Detect which cell encompasses the target text, then output its (x, y) center coordinate. 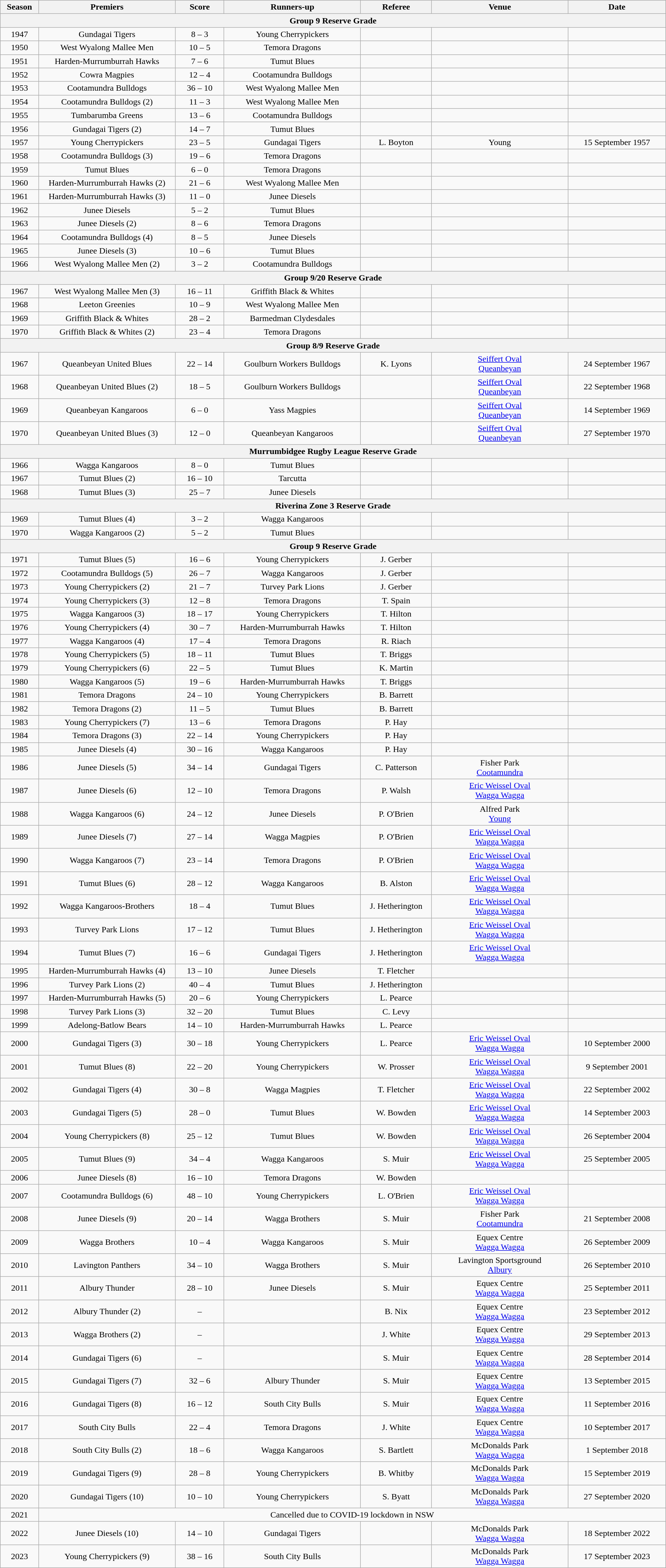
Premiers (107, 7)
Junee Diesels (7) (107, 837)
Turvey Park Lions (3) (107, 1012)
1956 (20, 129)
Junee Diesels (4) (107, 749)
2023 (20, 1556)
Albury Thunder (2) (107, 1311)
16 – 11 (200, 291)
1977 (20, 641)
15 September 1957 (617, 142)
Gundagai Tigers (6) (107, 1358)
8 – 5 (200, 237)
1962 (20, 210)
Tumut Blues (7) (107, 953)
28 – 2 (200, 318)
1960 (20, 183)
Cootamundra Bulldogs (6) (107, 1195)
Young Cherrypickers (8) (107, 1136)
Young Cherrypickers (2) (107, 587)
Temora Dragons (2) (107, 709)
1983 (20, 722)
22 September 2002 (617, 1089)
12 – 0 (200, 433)
1978 (20, 655)
7 – 6 (200, 61)
8 – 3 (200, 34)
34 – 4 (200, 1159)
11 – 5 (200, 709)
1958 (20, 156)
28 – 0 (200, 1113)
Runners-up (292, 7)
Junee Diesels (10) (107, 1533)
25 September 2005 (617, 1159)
13 – 10 (200, 971)
1957 (20, 142)
2020 (20, 1496)
Season (20, 7)
24 – 10 (200, 695)
1975 (20, 614)
West Wyalong Mallee Men (3) (107, 291)
Yass Magpies (292, 410)
Young (500, 142)
25 September 2011 (617, 1289)
2002 (20, 1089)
21 September 2008 (617, 1219)
Queanbeyan United Blues (2) (107, 387)
Tarcutta (292, 479)
T. Spain (396, 600)
Gundagai Tigers (2) (107, 129)
23 – 5 (200, 142)
Referee (396, 7)
26 – 7 (200, 573)
10 – 6 (200, 251)
Cootamundra Bulldogs (2) (107, 102)
B. Alston (396, 883)
1979 (20, 668)
P. Walsh (396, 791)
Cootamundra Bulldogs (4) (107, 237)
29 September 2013 (617, 1335)
Gundagai Tigers (10) (107, 1496)
B. Nix (396, 1311)
18 – 11 (200, 655)
23 – 14 (200, 860)
K. Martin (396, 668)
B. Whitby (396, 1473)
1997 (20, 998)
30 – 16 (200, 749)
1998 (20, 1012)
10 – 10 (200, 1496)
40 – 4 (200, 985)
21 – 7 (200, 587)
C. Levy (396, 1012)
Harden-Murrumburrah Hawks (4) (107, 971)
2014 (20, 1358)
Young Cherrypickers (7) (107, 722)
18 – 17 (200, 614)
24 – 12 (200, 814)
1959 (20, 170)
Young Cherrypickers (9) (107, 1556)
22 – 5 (200, 668)
Young Cherrypickers (6) (107, 668)
8 – 6 (200, 224)
14 September 1969 (617, 410)
Murrumbidgee Rugby League Reserve Grade (333, 452)
18 – 6 (200, 1450)
Score (200, 7)
Young Cherrypickers (4) (107, 627)
Gundagai Tigers (9) (107, 1473)
34 – 14 (200, 767)
1985 (20, 749)
2005 (20, 1159)
Cancelled due to COVID-19 lockdown in NSW (352, 1515)
1972 (20, 573)
11 September 2016 (617, 1404)
Young Cherrypickers (5) (107, 655)
34 – 10 (200, 1265)
28 – 12 (200, 883)
20 – 6 (200, 998)
Date (617, 7)
18 September 2022 (617, 1533)
30 – 8 (200, 1089)
12 – 10 (200, 791)
1989 (20, 837)
Wagga Kangaroos (3) (107, 614)
L. Boyton (396, 142)
1988 (20, 814)
1987 (20, 791)
2010 (20, 1265)
2017 (20, 1427)
1951 (20, 61)
18 – 4 (200, 906)
Leeton Greenies (107, 305)
11 – 0 (200, 197)
24 September 1967 (617, 363)
Tumbarumba Greens (107, 115)
Group 8/9 Reserve Grade (333, 345)
1976 (20, 627)
36 – 10 (200, 88)
2004 (20, 1136)
2003 (20, 1113)
48 – 10 (200, 1195)
Tumut Blues (4) (107, 519)
1950 (20, 48)
Junee Diesels (2) (107, 224)
1986 (20, 767)
Gundagai Tigers (7) (107, 1381)
10 – 4 (200, 1242)
12 – 8 (200, 600)
Junee Diesels (3) (107, 251)
Cowra Magpies (107, 75)
Adelong-Batlow Bears (107, 1025)
1990 (20, 860)
Tumut Blues (8) (107, 1067)
18 – 5 (200, 387)
26 September 2004 (617, 1136)
13 September 2015 (617, 1381)
Wagga Kangaroos (4) (107, 641)
Turvey Park Lions (2) (107, 985)
28 – 8 (200, 1473)
1 September 2018 (617, 1450)
1974 (20, 600)
23 September 2012 (617, 1311)
14 September 2003 (617, 1113)
1980 (20, 682)
2016 (20, 1404)
2009 (20, 1242)
30 – 7 (200, 627)
S. Byatt (396, 1496)
1964 (20, 237)
Gundagai Tigers (3) (107, 1043)
26 September 2009 (617, 1242)
1947 (20, 34)
1955 (20, 115)
2007 (20, 1195)
1999 (20, 1025)
20 – 14 (200, 1219)
Wagga Kangaroos (7) (107, 860)
2008 (20, 1219)
1982 (20, 709)
25 – 12 (200, 1136)
1973 (20, 587)
Cootamundra Bulldogs (3) (107, 156)
Tumut Blues (2) (107, 479)
C. Patterson (396, 767)
Harden-Murrumburrah Hawks (2) (107, 183)
Junee Diesels (6) (107, 791)
1996 (20, 985)
Wagga Kangaroos-Brothers (107, 906)
1991 (20, 883)
Lavington SportsgroundAlbury (500, 1265)
1993 (20, 929)
1992 (20, 906)
2015 (20, 1381)
28 – 10 (200, 1289)
Gundagai Tigers (4) (107, 1089)
10 September 2000 (617, 1043)
32 – 20 (200, 1012)
Cootamundra Bulldogs (5) (107, 573)
Griffith Black & Whites (2) (107, 332)
28 September 2014 (617, 1358)
Group 9/20 Reserve Grade (333, 278)
1984 (20, 736)
S. Bartlett (396, 1450)
Riverina Zone 3 Reserve Grade (333, 506)
1953 (20, 88)
Queanbeyan United Blues (3) (107, 433)
30 – 18 (200, 1043)
1961 (20, 197)
22 – 4 (200, 1427)
Tumut Blues (3) (107, 492)
1952 (20, 75)
Wagga Kangaroos (5) (107, 682)
25 – 7 (200, 492)
17 September 2023 (617, 1556)
2006 (20, 1177)
16 – 12 (200, 1404)
1963 (20, 224)
2022 (20, 1533)
9 September 2001 (617, 1067)
Tumut Blues (6) (107, 883)
Gundagai Tigers (5) (107, 1113)
Temora Dragons (3) (107, 736)
2019 (20, 1473)
14 – 7 (200, 129)
Harden-Murrumburrah Hawks (3) (107, 197)
10 September 2017 (617, 1427)
Alfred Park Young (500, 814)
2001 (20, 1067)
27 September 2020 (617, 1496)
Young Cherrypickers (3) (107, 600)
1954 (20, 102)
Lavington Panthers (107, 1265)
Junee Diesels (9) (107, 1219)
15 September 2019 (617, 1473)
2021 (20, 1515)
27 September 1970 (617, 433)
17 – 4 (200, 641)
2011 (20, 1289)
Wagga Kangaroos (6) (107, 814)
1965 (20, 251)
Venue (500, 7)
1995 (20, 971)
R. Riach (396, 641)
2000 (20, 1043)
Harden-Murrumburrah Hawks (5) (107, 998)
38 – 16 (200, 1556)
2013 (20, 1335)
17 – 12 (200, 929)
West Wyalong Mallee Men (2) (107, 264)
1994 (20, 953)
8 – 0 (200, 465)
L. O'Brien (396, 1195)
22 September 1968 (617, 387)
21 – 6 (200, 183)
2012 (20, 1311)
1981 (20, 695)
Barmedman Clydesdales (292, 318)
K. Lyons (396, 363)
23 – 4 (200, 332)
Gundagai Tigers (8) (107, 1404)
10 – 5 (200, 48)
12 – 4 (200, 75)
Junee Diesels (5) (107, 767)
10 – 9 (200, 305)
Wagga Brothers (2) (107, 1335)
22 – 20 (200, 1067)
32 – 6 (200, 1381)
South City Bulls (2) (107, 1450)
27 – 14 (200, 837)
11 – 3 (200, 102)
1971 (20, 560)
2018 (20, 1450)
Tumut Blues (5) (107, 560)
W. Prosser (396, 1067)
26 September 2010 (617, 1265)
Wagga Kangaroos (2) (107, 533)
Queanbeyan United Blues (107, 363)
Junee Diesels (8) (107, 1177)
Tumut Blues (9) (107, 1159)
